Determine the (X, Y) coordinate at the center of the cell enclosing the given text.  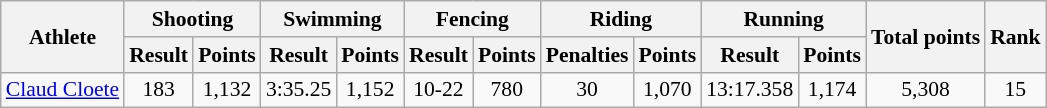
1,132 (227, 90)
1,070 (667, 90)
183 (158, 90)
Penalties (588, 55)
Total points (926, 36)
Swimming (332, 19)
Rank (1016, 36)
Riding (622, 19)
5,308 (926, 90)
10-22 (438, 90)
13:17.358 (750, 90)
780 (507, 90)
Athlete (62, 36)
3:35.25 (298, 90)
15 (1016, 90)
30 (588, 90)
Running (784, 19)
Claud Cloete (62, 90)
1,174 (832, 90)
Fencing (472, 19)
Shooting (192, 19)
1,152 (370, 90)
